Search for the cell housing the specified text and yield its (x, y) center coordinate. 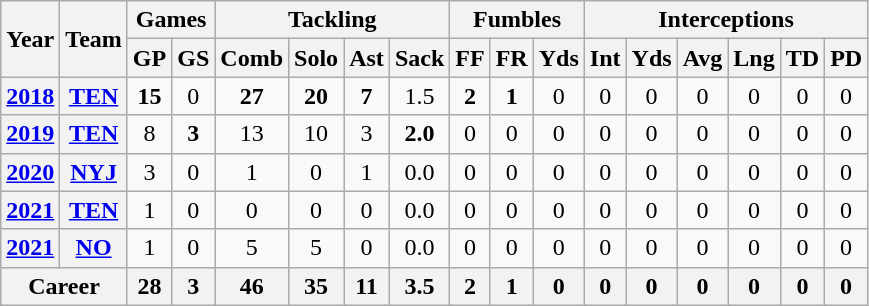
28 (149, 286)
TD (802, 58)
Fumbles (518, 20)
13 (252, 134)
Interceptions (726, 20)
1.5 (419, 96)
FF (470, 58)
35 (316, 286)
PD (846, 58)
Ast (367, 58)
8 (149, 134)
NYJ (94, 172)
Team (94, 39)
GS (194, 58)
Games (170, 20)
Int (605, 58)
2018 (30, 96)
NO (94, 248)
Avg (702, 58)
20 (316, 96)
FR (512, 58)
15 (149, 96)
Comb (252, 58)
Lng (754, 58)
10 (316, 134)
Solo (316, 58)
Career (64, 286)
2020 (30, 172)
3.5 (419, 286)
7 (367, 96)
2.0 (419, 134)
Sack (419, 58)
GP (149, 58)
Year (30, 39)
2019 (30, 134)
11 (367, 286)
27 (252, 96)
46 (252, 286)
Tackling (332, 20)
